Return [x, y] of the center of cell containing provided text 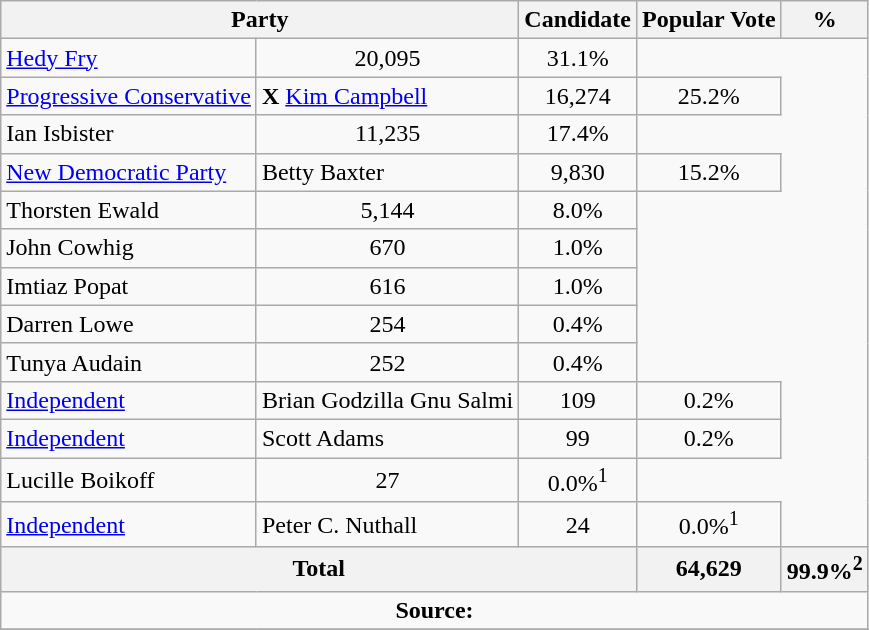
16,274 [578, 96]
Tunya Audain [129, 362]
20,095 [387, 58]
John Cowhig [129, 248]
64,629 [710, 570]
27 [387, 480]
New Democratic Party [129, 172]
Brian Godzilla Gnu Salmi [387, 400]
Imtiaz Popat [129, 286]
254 [387, 324]
Progressive Conservative [129, 96]
Betty Baxter [387, 172]
Candidate [578, 20]
616 [387, 286]
11,235 [387, 134]
5,144 [387, 210]
Popular Vote [710, 20]
8.0% [578, 210]
Party [260, 20]
Lucille Boikoff [129, 480]
25.2% [710, 96]
99.9%2 [824, 570]
Darren Lowe [129, 324]
Total [319, 570]
Ian Isbister [129, 134]
17.4% [578, 134]
Source: [435, 610]
9,830 [578, 172]
670 [387, 248]
Scott Adams [387, 438]
Hedy Fry [129, 58]
109 [578, 400]
252 [387, 362]
Peter C. Nuthall [387, 524]
24 [578, 524]
31.1% [578, 58]
15.2% [710, 172]
Thorsten Ewald [129, 210]
X Kim Campbell [387, 96]
99 [578, 438]
% [824, 20]
